Scan for the cell matching the given text and deliver its [x, y] coordinate at center. 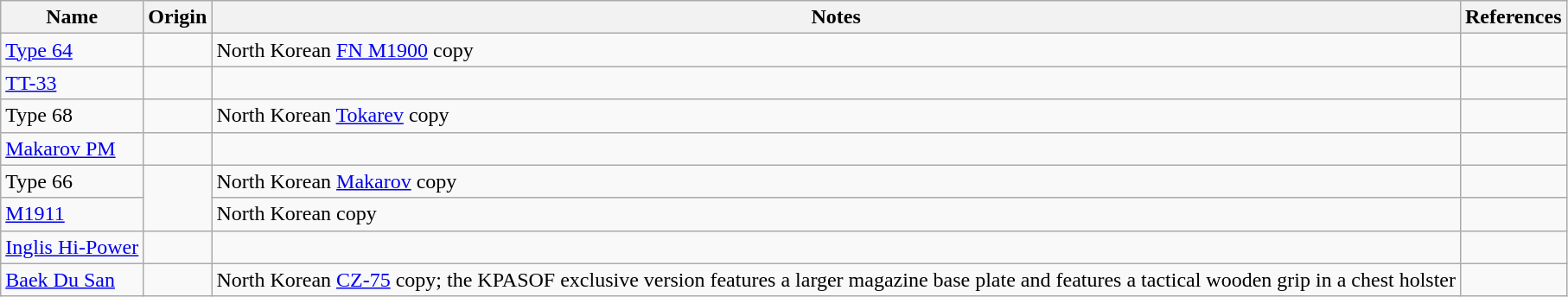
North Korean Tokarev copy [837, 116]
Inglis Hi-Power [73, 247]
Type 68 [73, 116]
Origin [178, 17]
Type 64 [73, 50]
Notes [837, 17]
M1911 [73, 214]
References [1513, 17]
Baek Du San [73, 280]
Name [73, 17]
TT-33 [73, 83]
North Korean copy [837, 214]
Makarov PM [73, 148]
North Korean FN M1900 copy [837, 50]
North Korean CZ-75 copy; the KPASOF exclusive version features a larger magazine base plate and features a tactical wooden grip in a chest holster [837, 280]
North Korean Makarov copy [837, 181]
Type 66 [73, 181]
